Find where the given text appears and provide that cell's center as (x, y) coordinate. 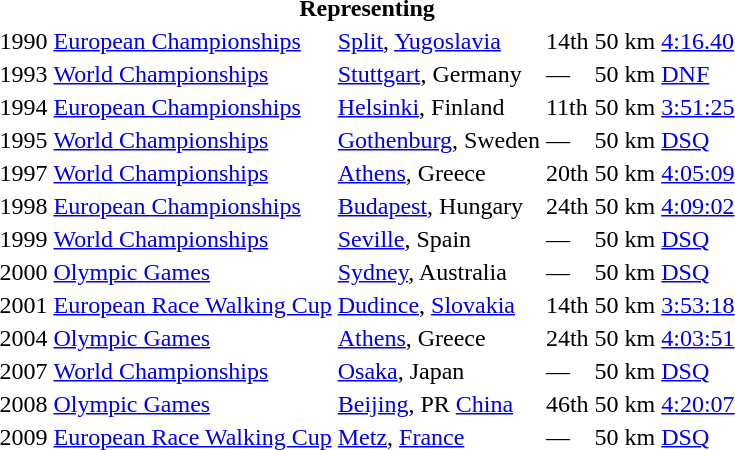
Stuttgart, Germany (438, 74)
Sydney, Australia (438, 272)
11th (567, 107)
20th (567, 173)
Dudince, Slovakia (438, 305)
Split, Yugoslavia (438, 41)
European Race Walking Cup (192, 305)
Seville, Spain (438, 239)
Beijing, PR China (438, 404)
Helsinki, Finland (438, 107)
46th (567, 404)
Gothenburg, Sweden (438, 140)
Budapest, Hungary (438, 206)
Osaka, Japan (438, 371)
